Extract the (X, Y) coordinate from the center of the cell holding the provided text.  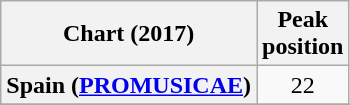
22 (303, 85)
Peak position (303, 34)
Chart (2017) (129, 34)
Spain (PROMUSICAE) (129, 85)
